Return the (X, Y) coordinate for the center point of the cell that contains the specified text.  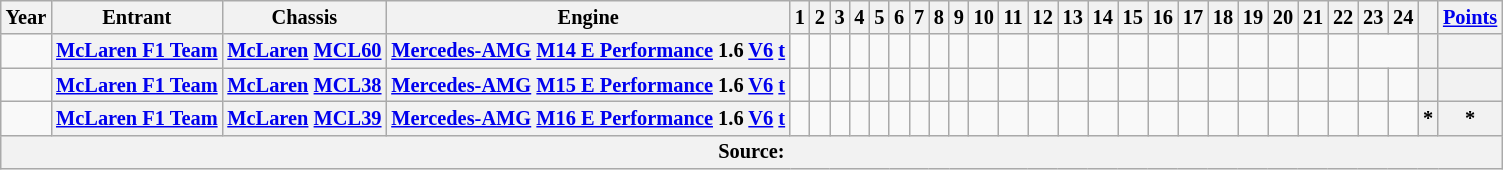
11 (1014, 17)
2 (820, 17)
McLaren MCL39 (304, 118)
19 (1253, 17)
23 (1373, 17)
20 (1283, 17)
8 (939, 17)
18 (1223, 17)
7 (919, 17)
1 (800, 17)
14 (1103, 17)
McLaren MCL38 (304, 85)
13 (1073, 17)
15 (1133, 17)
12 (1043, 17)
10 (984, 17)
Year (26, 17)
9 (959, 17)
McLaren MCL60 (304, 51)
6 (899, 17)
4 (860, 17)
21 (1313, 17)
Mercedes-AMG M15 E Performance 1.6 V6 t (588, 85)
Engine (588, 17)
16 (1163, 17)
3 (840, 17)
5 (879, 17)
24 (1403, 17)
Source: (752, 152)
Chassis (304, 17)
Entrant (136, 17)
Mercedes-AMG M16 E Performance 1.6 V6 t (588, 118)
17 (1193, 17)
Points (1470, 17)
22 (1343, 17)
Mercedes-AMG M14 E Performance 1.6 V6 t (588, 51)
